Search for the cell housing the specified text and yield its (X, Y) center coordinate. 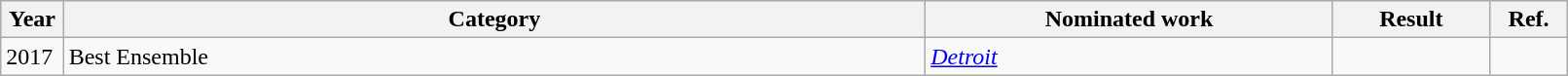
Result (1411, 19)
Nominated work (1129, 19)
2017 (32, 57)
Ref. (1528, 19)
Best Ensemble (494, 57)
Detroit (1129, 57)
Category (494, 19)
Year (32, 19)
